Identify which cell holds the provided text, then report its [x, y] central coordinate. 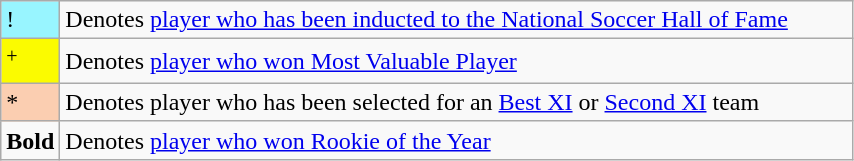
! [30, 20]
* [30, 102]
Denotes player who has been inducted to the National Soccer Hall of Fame [456, 20]
Bold [30, 140]
Denotes player who won Rookie of the Year [456, 140]
Denotes player who has been selected for an Best XI or Second XI team [456, 102]
Denotes player who won Most Valuable Player [456, 62]
+ [30, 62]
